From the cell containing the given text, extract its center point as [x, y] coordinate. 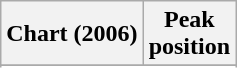
Peakposition [189, 34]
Chart (2006) [72, 34]
